Return the [X, Y] coordinate for the center point of the cell that contains the specified text.  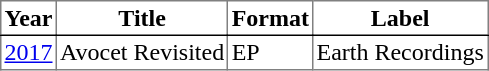
Title [142, 18]
EP [270, 52]
2017 [29, 52]
Label [400, 18]
Format [270, 18]
Earth Recordings [400, 52]
Avocet Revisited [142, 52]
Year [29, 18]
